Extract the [X, Y] coordinate from the center of the cell holding the provided text.  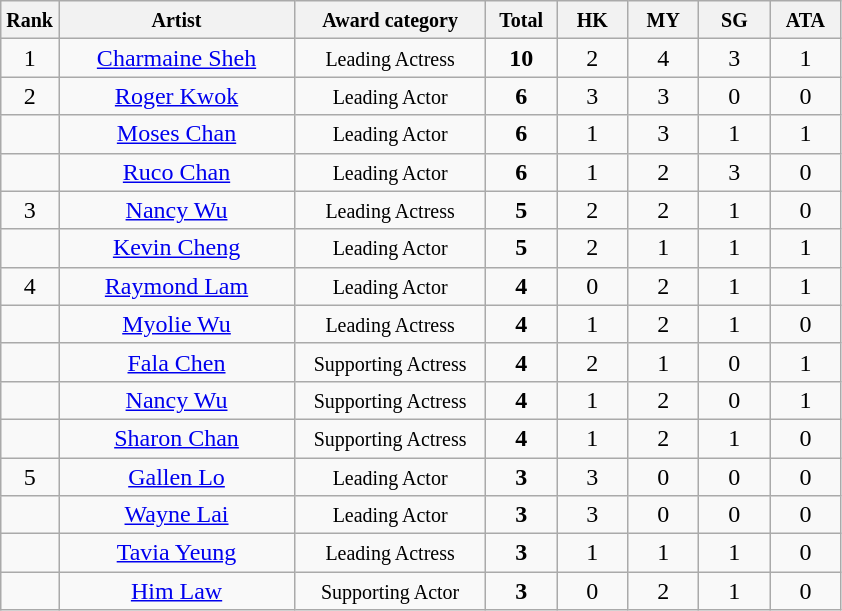
SG [734, 20]
Wayne Lai [176, 515]
Tavia Yeung [176, 553]
Total [522, 20]
HK [592, 20]
ATA [806, 20]
MY [664, 20]
Him Law [176, 591]
Sharon Chan [176, 438]
10 [522, 58]
Award category [390, 20]
Artist [176, 20]
Ruco Chan [176, 172]
Roger Kwok [176, 96]
Moses Chan [176, 134]
Raymond Lam [176, 286]
Fala Chen [176, 362]
Myolie Wu [176, 324]
Rank [30, 20]
Gallen Lo [176, 477]
Supporting Actor [390, 591]
Kevin Cheng [176, 248]
Charmaine Sheh [176, 58]
